Search for the cell housing the specified text and yield its [x, y] center coordinate. 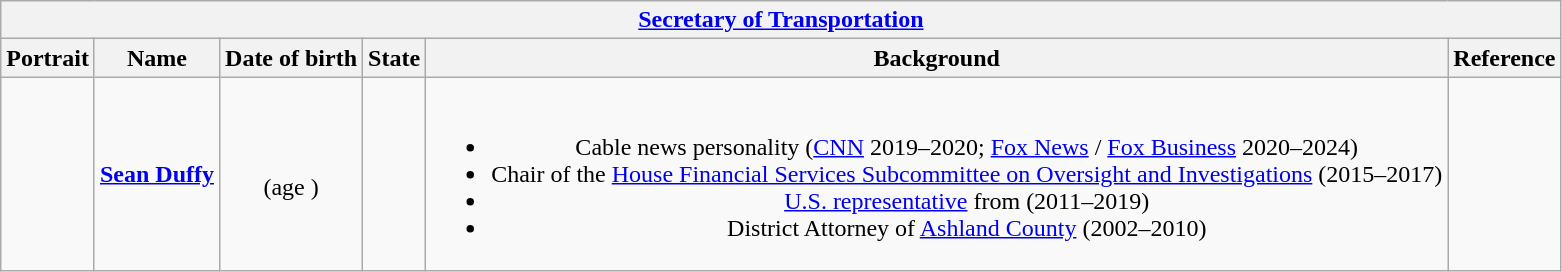
Date of birth [292, 58]
(age ) [292, 174]
Reference [1504, 58]
Name [156, 58]
Portrait [48, 58]
Sean Duffy [156, 174]
Secretary of Transportation [781, 20]
Background [937, 58]
State [394, 58]
